Provide the (X, Y) coordinate of the cell's center where the given text is located.  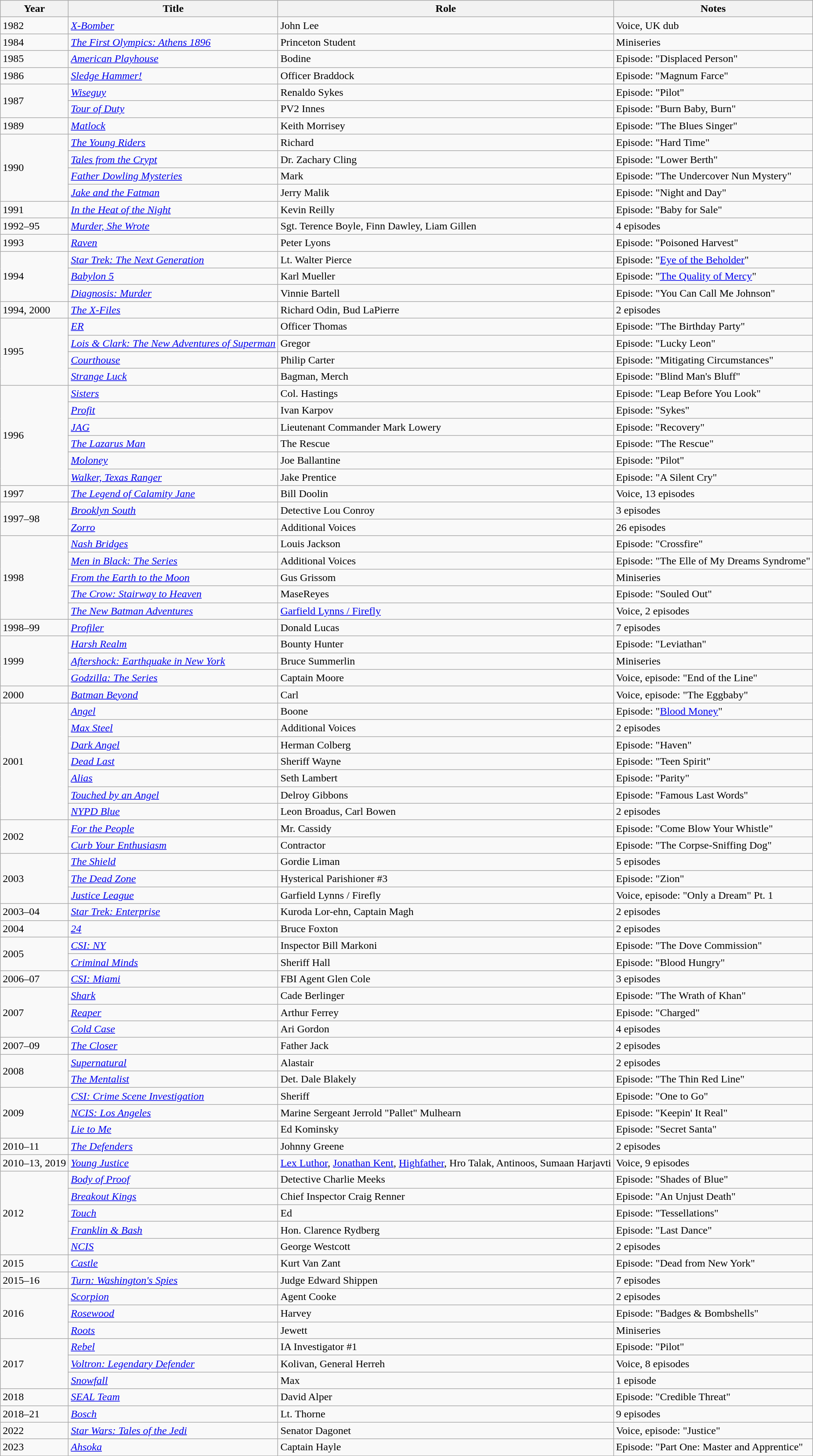
The First Olympics: Athens 1896 (173, 42)
David Alper (446, 1397)
MaseReyes (446, 594)
Episode: "Mitigating Circumstances" (713, 360)
1993 (34, 243)
Ivan Karpov (446, 410)
Episode: "Famous Last Words" (713, 795)
IA Investigator #1 (446, 1347)
Renaldo Sykes (446, 92)
Leon Broadus, Carl Bowen (446, 812)
NYPD Blue (173, 812)
Mark (446, 176)
Episode: "Badges & Bombshells" (713, 1314)
Gordie Liman (446, 862)
Louis Jackson (446, 544)
Episode: "Displaced Person" (713, 59)
FBI Agent Glen Cole (446, 979)
Father Dowling Mysteries (173, 176)
Dark Angel (173, 745)
Body of Proof (173, 1180)
Star Trek: The Next Generation (173, 260)
1998 (34, 577)
Episode: "Recovery" (713, 427)
The New Batman Adventures (173, 611)
Peter Lyons (446, 243)
The Dead Zone (173, 879)
Tales from the Crypt (173, 159)
Episode: "Parity" (713, 778)
2010–13, 2019 (34, 1163)
1991 (34, 210)
Episode: "The Undercover Nun Mystery" (713, 176)
Episode: "Eye of the Beholder" (713, 260)
Wiseguy (173, 92)
Judge Edward Shippen (446, 1280)
Johnny Greene (446, 1146)
The Mentalist (173, 1079)
Lt. Thorne (446, 1414)
Ed Kominsky (446, 1129)
Scorpion (173, 1297)
X-Bomber (173, 25)
Star Wars: Tales of the Jedi (173, 1431)
2017 (34, 1364)
Angel (173, 711)
Episode: "Come Blow Your Whistle" (713, 828)
Touched by an Angel (173, 795)
Keith Morrisey (446, 126)
Role (446, 9)
Bill Doolin (446, 494)
George Westcott (446, 1246)
NCIS (173, 1246)
Richard (446, 142)
Lie to Me (173, 1129)
Gregor (446, 343)
Harsh Realm (173, 644)
Episode: "Blind Man's Bluff" (713, 377)
ER (173, 327)
Carl (446, 694)
1982 (34, 25)
2007–09 (34, 1046)
Episode: "Magnum Farce" (713, 76)
1995 (34, 352)
Episode: "Part One: Master and Apprentice" (713, 1447)
Episode: "Secret Santa" (713, 1129)
Episode: "Shades of Blue" (713, 1180)
1994, 2000 (34, 310)
Episode: "Night and Day" (713, 192)
2012 (34, 1213)
Roots (173, 1330)
The Shield (173, 862)
Jake and the Fatman (173, 192)
Kevin Reilly (446, 210)
Marine Sergeant Jerrold "Pallet" Mulhearn (446, 1113)
Episode: "Sykes" (713, 410)
Voice, episode: "The Eggbaby" (713, 694)
Notes (713, 9)
2001 (34, 761)
Castle (173, 1263)
Reaper (173, 1012)
John Lee (446, 25)
The Defenders (173, 1146)
Dead Last (173, 762)
1 episode (713, 1380)
Jewett (446, 1330)
Voice, 2 episodes (713, 611)
Title (173, 9)
Voice, episode: "Justice" (713, 1431)
Kuroda Lor-ehn, Captain Magh (446, 912)
2018–21 (34, 1414)
Babylon 5 (173, 276)
Profit (173, 410)
Episode: "Souled Out" (713, 594)
Dr. Zachary Cling (446, 159)
Sgt. Terence Boyle, Finn Dawley, Liam Gillen (446, 226)
Episode: "The Wrath of Khan" (713, 995)
Karl Mueller (446, 276)
Year (34, 9)
Episode: "Tessellations" (713, 1213)
Herman Colberg (446, 745)
Bruce Foxton (446, 929)
Kurt Van Zant (446, 1263)
Inspector Bill Markoni (446, 945)
Episode: "Lower Berth" (713, 159)
5 episodes (713, 862)
Bodine (446, 59)
Episode: "Zion" (713, 879)
Gus Grissom (446, 577)
Arthur Ferrey (446, 1012)
Voice, 13 episodes (713, 494)
Jake Prentice (446, 477)
Bounty Hunter (446, 644)
Episode: "The Elle of My Dreams Syndrome" (713, 561)
Lois & Clark: The New Adventures of Superman (173, 343)
1998–99 (34, 628)
Episode: "An Unjust Death" (713, 1196)
Brooklyn South (173, 511)
Episode: "The Quality of Mercy" (713, 276)
2007 (34, 1012)
1984 (34, 42)
Raven (173, 243)
Snowfall (173, 1380)
Profiler (173, 628)
Murder, She Wrote (173, 226)
1987 (34, 101)
SEAL Team (173, 1397)
1999 (34, 661)
Franklin & Bash (173, 1230)
Joe Ballantine (446, 460)
Officer Braddock (446, 76)
PV2 Innes (446, 109)
Episode: "Lucky Leon" (713, 343)
For the People (173, 828)
Episode: "The Blues Singer" (713, 126)
Mr. Cassidy (446, 828)
Cade Berlinger (446, 995)
Turn: Washington's Spies (173, 1280)
Sisters (173, 393)
2003–04 (34, 912)
Matlock (173, 126)
1997–98 (34, 519)
Strange Luck (173, 377)
Hon. Clarence Rydberg (446, 1230)
Episode: "Credible Threat" (713, 1397)
Philip Carter (446, 360)
2000 (34, 694)
Rosewood (173, 1314)
Episode: "Teen Spirit" (713, 762)
Episode: "Leap Before You Look" (713, 393)
Men in Black: The Series (173, 561)
Nash Bridges (173, 544)
Episode: "Crossfire" (713, 544)
Voice, 8 episodes (713, 1364)
2018 (34, 1397)
Hysterical Parishioner #3 (446, 879)
Donald Lucas (446, 628)
The Lazarus Man (173, 443)
26 episodes (713, 527)
1986 (34, 76)
Princeton Student (446, 42)
Star Trek: Enterprise (173, 912)
Episode: "Blood Money" (713, 711)
Walker, Texas Ranger (173, 477)
Episode: "You Can Call Me Johnson" (713, 293)
Col. Hastings (446, 393)
2009 (34, 1113)
Lieutenant Commander Mark Lowery (446, 427)
Delroy Gibbons (446, 795)
Supernatural (173, 1063)
Senator Dagonet (446, 1431)
Ahsoka (173, 1447)
Courthouse (173, 360)
Detective Lou Conroy (446, 511)
NCIS: Los Angeles (173, 1113)
Episode: "Leviathan" (713, 644)
Officer Thomas (446, 327)
Lex Luthor, Jonathan Kent, Highfather, Hro Talak, Antinoos, Sumaan Harjavti (446, 1163)
Episode: "A Silent Cry" (713, 477)
Harvey (446, 1314)
2016 (34, 1314)
Voice, 9 episodes (713, 1163)
The X-Files (173, 310)
Alias (173, 778)
Shark (173, 995)
Voice, UK dub (713, 25)
Sheriff Wayne (446, 762)
Episode: "The Corpse-Sniffing Dog" (713, 845)
Detective Charlie Meeks (446, 1180)
Lt. Walter Pierce (446, 260)
The Rescue (446, 443)
In the Heat of the Night (173, 210)
Justice League (173, 895)
Ari Gordon (446, 1029)
1990 (34, 167)
Kolivan, General Herreh (446, 1364)
Voice, episode: "Only a Dream" Pt. 1 (713, 895)
1996 (34, 435)
Young Justice (173, 1163)
Episode: "Blood Hungry" (713, 962)
Episode: "The Dove Commission" (713, 945)
Breakout Kings (173, 1196)
2023 (34, 1447)
Batman Beyond (173, 694)
Sheriff (446, 1096)
Contractor (446, 845)
American Playhouse (173, 59)
Episode: "Poisoned Harvest" (713, 243)
1985 (34, 59)
Episode: "Haven" (713, 745)
2010–11 (34, 1146)
Ed (446, 1213)
From the Earth to the Moon (173, 577)
Bruce Summerlin (446, 661)
Curb Your Enthusiasm (173, 845)
2022 (34, 1431)
Episode: "Baby for Sale" (713, 210)
Chief Inspector Craig Renner (446, 1196)
2004 (34, 929)
Bagman, Merch (446, 377)
The Legend of Calamity Jane (173, 494)
1992–95 (34, 226)
Max Steel (173, 728)
Episode: "The Rescue" (713, 443)
Zorro (173, 527)
Episode: "Hard Time" (713, 142)
Diagnosis: Murder (173, 293)
2006–07 (34, 979)
The Closer (173, 1046)
Rebel (173, 1347)
Touch (173, 1213)
Sledge Hammer! (173, 76)
Voltron: Legendary Defender (173, 1364)
Episode: "Last Dance" (713, 1230)
Episode: "Keepin' It Real" (713, 1113)
9 episodes (713, 1414)
Captain Moore (446, 678)
Captain Hayle (446, 1447)
2005 (34, 954)
1989 (34, 126)
1997 (34, 494)
Agent Cooke (446, 1297)
Father Jack (446, 1046)
2015 (34, 1263)
Episode: "Dead from New York" (713, 1263)
Criminal Minds (173, 962)
Moloney (173, 460)
CSI: NY (173, 945)
Godzilla: The Series (173, 678)
Episode: "The Birthday Party" (713, 327)
2002 (34, 837)
24 (173, 929)
Episode: "Burn Baby, Burn" (713, 109)
2003 (34, 879)
2008 (34, 1071)
Tour of Duty (173, 109)
The Young Riders (173, 142)
Aftershock: Earthquake in New York (173, 661)
Episode: "Charged" (713, 1012)
Episode: "The Thin Red Line" (713, 1079)
Vinnie Bartell (446, 293)
Episode: "One to Go" (713, 1096)
Cold Case (173, 1029)
1994 (34, 276)
Alastair (446, 1063)
Det. Dale Blakely (446, 1079)
Bosch (173, 1414)
Voice, episode: "End of the Line" (713, 678)
CSI: Crime Scene Investigation (173, 1096)
The Crow: Stairway to Heaven (173, 594)
JAG (173, 427)
Max (446, 1380)
2015–16 (34, 1280)
Richard Odin, Bud LaPierre (446, 310)
CSI: Miami (173, 979)
Boone (446, 711)
Seth Lambert (446, 778)
Sheriff Hall (446, 962)
Jerry Malik (446, 192)
